Identify which cell holds the provided text, then report its [X, Y] central coordinate. 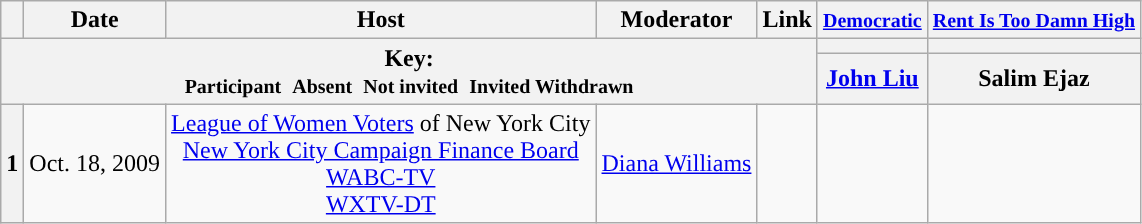
Oct. 18, 2009 [95, 164]
Date [95, 20]
Diana Williams [676, 164]
Rent Is Too Damn High [1034, 20]
1 [12, 164]
Democratic [872, 20]
League of Women Voters of New York CityNew York City Campaign Finance BoardWABC-TVWXTV-DT [381, 164]
Link [787, 20]
John Liu [872, 78]
Key: Participant Absent Not invited Invited Withdrawn [410, 72]
Host [381, 20]
Salim Ejaz [1034, 78]
Moderator [676, 20]
